Provide the [x, y] coordinate of the cell's center where the given text is located.  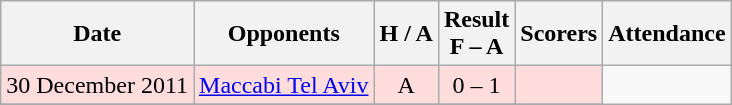
ResultF – A [476, 34]
30 December 2011 [98, 85]
H / A [406, 34]
Scorers [559, 34]
Date [98, 34]
Maccabi Tel Aviv [284, 85]
0 – 1 [476, 85]
Attendance [667, 34]
A [406, 85]
Opponents [284, 34]
